Scan for the cell matching the given text and deliver its [X, Y] coordinate at center. 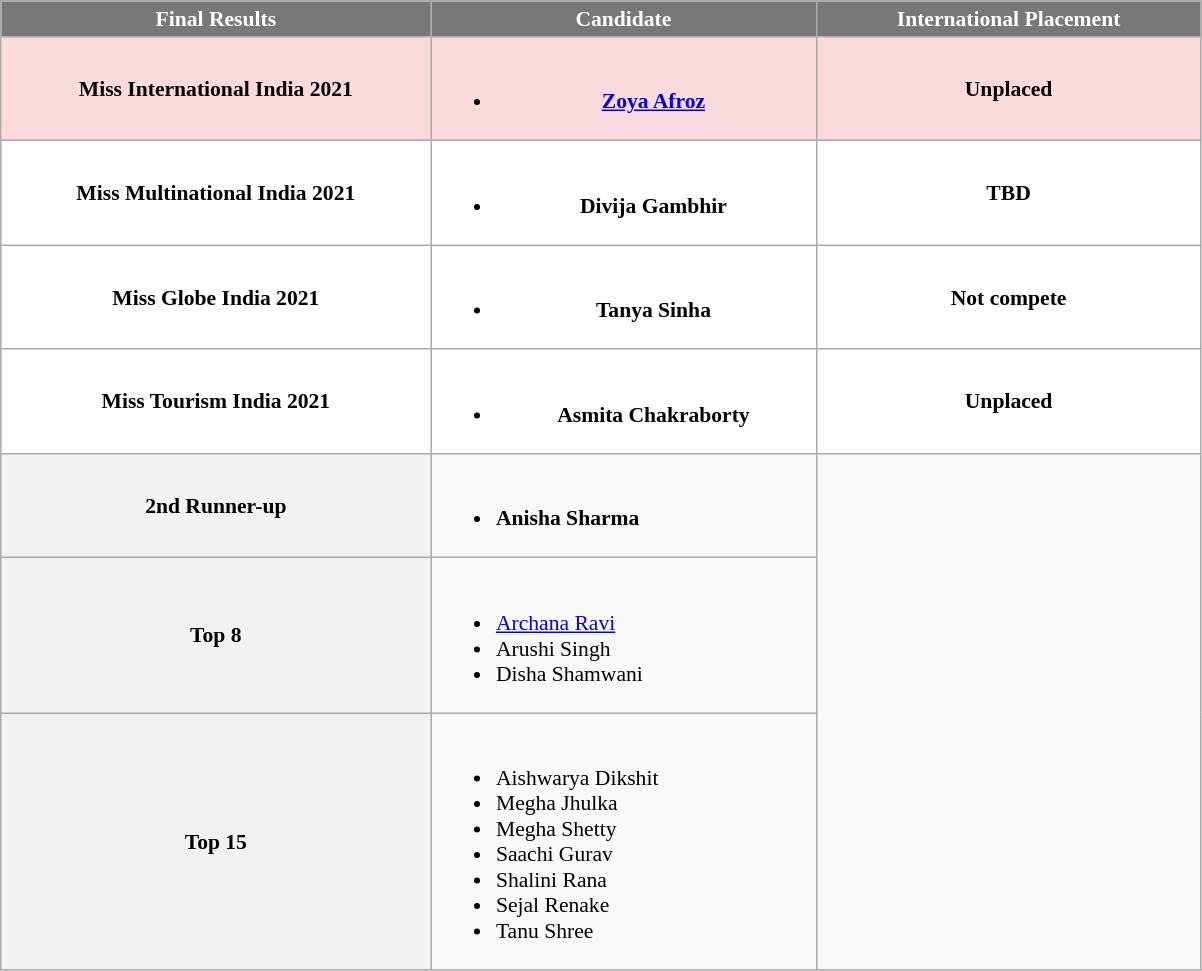
Not compete [1008, 297]
Aishwarya DikshitMegha JhulkaMegha ShettySaachi GuravShalini RanaSejal RenakeTanu Shree [624, 842]
Miss Multinational India 2021 [216, 193]
Divija Gambhir [624, 193]
International Placement [1008, 19]
Top 8 [216, 636]
Asmita Chakraborty [624, 402]
Candidate [624, 19]
Tanya Sinha [624, 297]
Archana RaviArushi SinghDisha Shamwani [624, 636]
2nd Runner-up [216, 506]
Final Results [216, 19]
Miss Globe India 2021 [216, 297]
Zoya Afroz [624, 89]
TBD [1008, 193]
Miss Tourism India 2021 [216, 402]
Anisha Sharma [624, 506]
Miss International India 2021 [216, 89]
Top 15 [216, 842]
